From the cell containing the given text, extract its center point as (X, Y) coordinate. 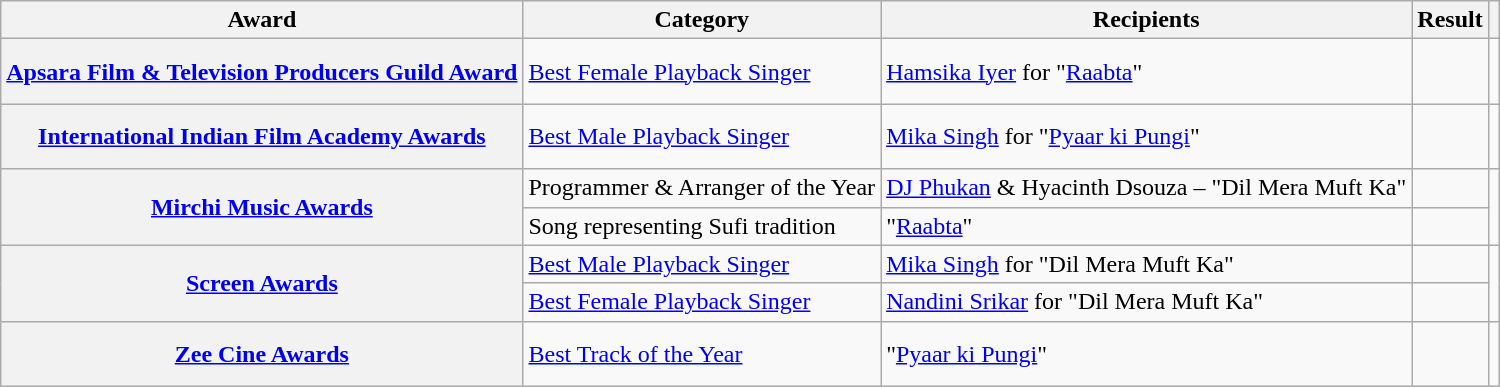
Hamsika Iyer for "Raabta" (1146, 72)
Mirchi Music Awards (262, 207)
Recipients (1146, 20)
International Indian Film Academy Awards (262, 136)
Result (1450, 20)
Nandini Srikar for "Dil Mera Muft Ka" (1146, 302)
Song representing Sufi tradition (702, 226)
"Raabta" (1146, 226)
Screen Awards (262, 283)
Best Track of the Year (702, 354)
Category (702, 20)
Award (262, 20)
"Pyaar ki Pungi" (1146, 354)
Mika Singh for "Pyaar ki Pungi" (1146, 136)
Mika Singh for "Dil Mera Muft Ka" (1146, 264)
DJ Phukan & Hyacinth Dsouza – "Dil Mera Muft Ka" (1146, 188)
Programmer & Arranger of the Year (702, 188)
Apsara Film & Television Producers Guild Award (262, 72)
Zee Cine Awards (262, 354)
